For the text-containing cell, return its midpoint in (x, y) coordinate format. 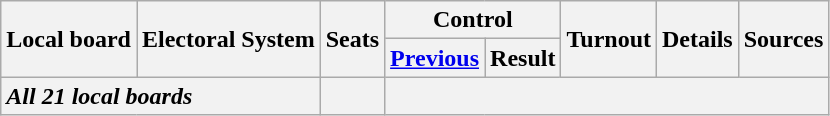
Sources (784, 39)
Seats (352, 39)
Details (698, 39)
Electoral System (228, 39)
Previous (435, 58)
All 21 local boards (160, 96)
Result (523, 58)
Local board (69, 39)
Turnout (609, 39)
Control (473, 20)
